Identify which cell holds the provided text, then report its [X, Y] central coordinate. 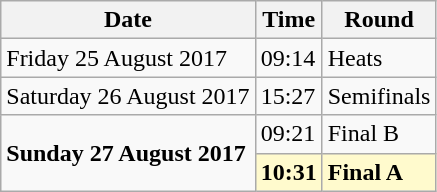
10:31 [288, 172]
Final A [379, 172]
Time [288, 20]
15:27 [288, 96]
Sunday 27 August 2017 [128, 153]
Friday 25 August 2017 [128, 58]
09:14 [288, 58]
Semifinals [379, 96]
Saturday 26 August 2017 [128, 96]
Heats [379, 58]
09:21 [288, 134]
Final B [379, 134]
Round [379, 20]
Date [128, 20]
